Search for the cell housing the specified text and yield its [x, y] center coordinate. 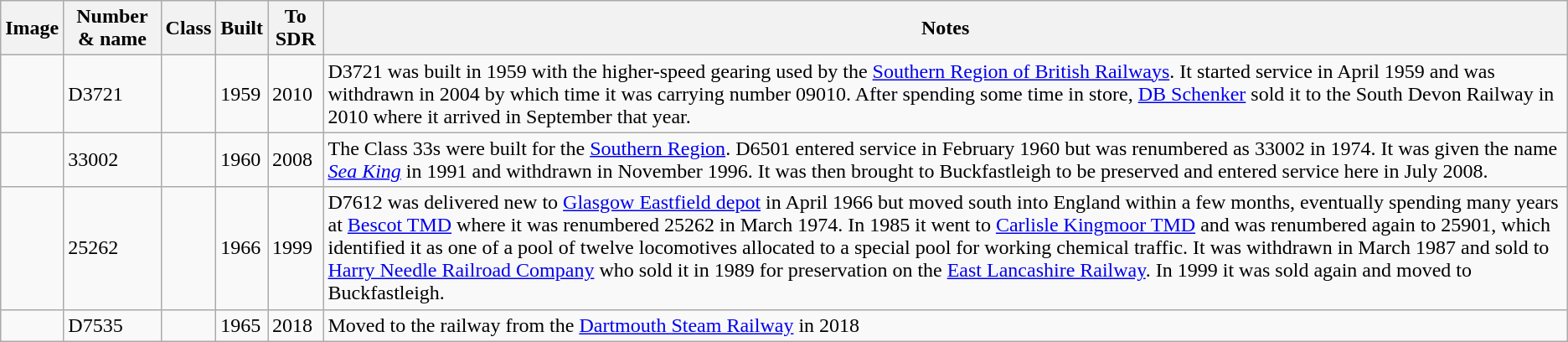
Built [242, 28]
2008 [296, 159]
1959 [242, 94]
D3721 [112, 94]
33002 [112, 159]
2018 [296, 325]
To SDR [296, 28]
1999 [296, 248]
D7535 [112, 325]
1966 [242, 248]
25262 [112, 248]
Notes [945, 28]
Image [32, 28]
Moved to the railway from the Dartmouth Steam Railway in 2018 [945, 325]
1960 [242, 159]
1965 [242, 325]
2010 [296, 94]
Class [188, 28]
Number & name [112, 28]
